Return (X, Y) of the center of cell containing provided text 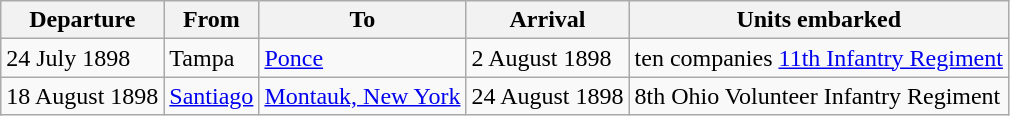
Santiago (212, 96)
Units embarked (818, 20)
24 July 1898 (82, 58)
From (212, 20)
2 August 1898 (548, 58)
ten companies 11th Infantry Regiment (818, 58)
Ponce (362, 58)
24 August 1898 (548, 96)
18 August 1898 (82, 96)
8th Ohio Volunteer Infantry Regiment (818, 96)
Arrival (548, 20)
Tampa (212, 58)
Departure (82, 20)
To (362, 20)
Montauk, New York (362, 96)
